Scan for the cell matching the given text and deliver its (X, Y) coordinate at center. 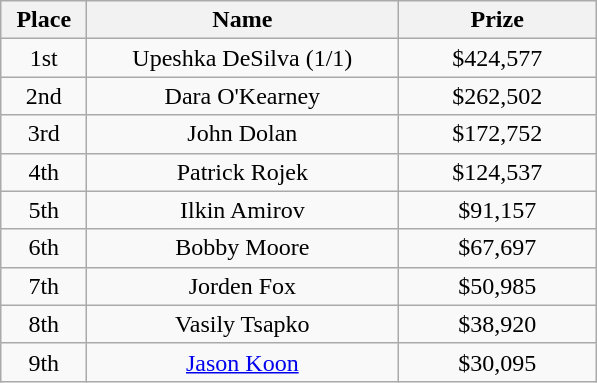
$172,752 (498, 134)
Name (242, 20)
8th (44, 324)
$67,697 (498, 248)
6th (44, 248)
Jason Koon (242, 362)
Patrick Rojek (242, 172)
Vasily Tsapko (242, 324)
1st (44, 58)
$124,537 (498, 172)
4th (44, 172)
Dara O'Kearney (242, 96)
$38,920 (498, 324)
$50,985 (498, 286)
7th (44, 286)
9th (44, 362)
Place (44, 20)
3rd (44, 134)
Upeshka DeSilva (1/1) (242, 58)
Prize (498, 20)
$424,577 (498, 58)
$91,157 (498, 210)
2nd (44, 96)
$262,502 (498, 96)
Bobby Moore (242, 248)
Jorden Fox (242, 286)
5th (44, 210)
Ilkin Amirov (242, 210)
$30,095 (498, 362)
John Dolan (242, 134)
